Provide the [X, Y] coordinate of the cell's center where the given text is located.  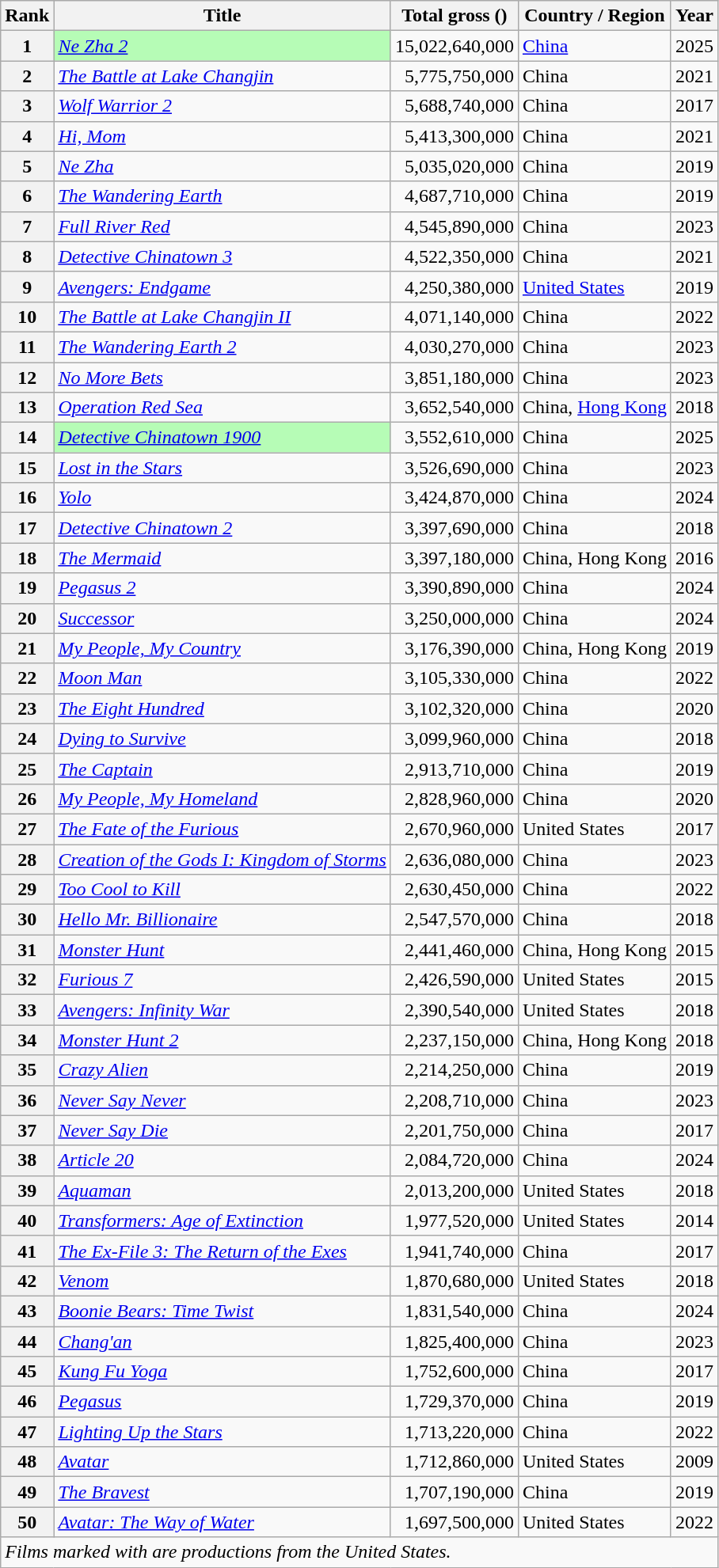
3 [27, 106]
4,687,710,000 [455, 196]
Yolo [223, 498]
31 [27, 950]
3,397,180,000 [455, 558]
Monster Hunt 2 [223, 1040]
2009 [694, 1462]
1,870,680,000 [455, 1281]
1 [27, 46]
2,828,960,000 [455, 799]
21 [27, 648]
5,035,020,000 [455, 166]
4,250,380,000 [455, 287]
Detective Chinatown 2 [223, 528]
Too Cool to Kill [223, 890]
1,707,190,000 [455, 1492]
5,775,750,000 [455, 76]
Total gross () [455, 16]
2 [27, 76]
Creation of the Gods I: Kingdom of Storms [223, 859]
18 [27, 558]
Transformers: Age of Extinction [223, 1221]
Full River Red [223, 226]
2,390,540,000 [455, 1010]
36 [27, 1100]
23 [27, 708]
4,522,350,000 [455, 256]
Article 20 [223, 1160]
5 [27, 166]
2,201,750,000 [455, 1130]
Hi, Mom [223, 136]
13 [27, 408]
3,397,690,000 [455, 528]
2,636,080,000 [455, 859]
Year [694, 16]
1,697,500,000 [455, 1522]
Crazy Alien [223, 1070]
3,105,330,000 [455, 678]
1,729,370,000 [455, 1402]
The Battle at Lake Changjin [223, 76]
Avengers: Endgame [223, 287]
2,670,960,000 [455, 829]
Ne Zha 2 [223, 46]
4,071,140,000 [455, 317]
5,688,740,000 [455, 106]
16 [27, 498]
49 [27, 1492]
1,713,220,000 [455, 1432]
1,941,740,000 [455, 1251]
The Wandering Earth 2 [223, 347]
2,913,710,000 [455, 769]
44 [27, 1342]
No More Bets [223, 378]
3,250,000,000 [455, 618]
My People, My Homeland [223, 799]
1,712,860,000 [455, 1462]
6 [27, 196]
Hello Mr. Billionaire [223, 920]
2016 [694, 558]
Never Say Die [223, 1130]
3,424,870,000 [455, 498]
2,013,200,000 [455, 1190]
2,214,250,000 [455, 1070]
12 [27, 378]
46 [27, 1402]
Operation Red Sea [223, 408]
39 [27, 1190]
Lost in the Stars [223, 468]
Never Say Never [223, 1100]
Boonie Bears: Time Twist [223, 1311]
Ne Zha [223, 166]
10 [27, 317]
Aquaman [223, 1190]
The Battle at Lake Changjin II [223, 317]
17 [27, 528]
47 [27, 1432]
2,547,570,000 [455, 920]
4,030,270,000 [455, 347]
41 [27, 1251]
3,851,180,000 [455, 378]
32 [27, 980]
28 [27, 859]
Dying to Survive [223, 738]
1,825,400,000 [455, 1342]
3,099,960,000 [455, 738]
3,652,540,000 [455, 408]
26 [27, 799]
The Eight Hundred [223, 708]
34 [27, 1040]
The Fate of the Furious [223, 829]
20 [27, 618]
25 [27, 769]
33 [27, 1010]
3,102,320,000 [455, 708]
4,545,890,000 [455, 226]
2,630,450,000 [455, 890]
Rank [27, 16]
The Captain [223, 769]
2,441,460,000 [455, 950]
2014 [694, 1221]
3,552,610,000 [455, 438]
50 [27, 1522]
30 [27, 920]
43 [27, 1311]
Avatar: The Way of Water [223, 1522]
Pegasus 2 [223, 588]
3,390,890,000 [455, 588]
Venom [223, 1281]
29 [27, 890]
Chang'an [223, 1342]
7 [27, 226]
Furious 7 [223, 980]
Monster Hunt [223, 950]
2,237,150,000 [455, 1040]
Pegasus [223, 1402]
The Bravest [223, 1492]
14 [27, 438]
11 [27, 347]
48 [27, 1462]
40 [27, 1221]
Detective Chinatown 1900 [223, 438]
3,176,390,000 [455, 648]
The Wandering Earth [223, 196]
1,831,540,000 [455, 1311]
38 [27, 1160]
8 [27, 256]
Kung Fu Yoga [223, 1372]
24 [27, 738]
Detective Chinatown 3 [223, 256]
Wolf Warrior 2 [223, 106]
5,413,300,000 [455, 136]
27 [27, 829]
2,084,720,000 [455, 1160]
15,022,640,000 [455, 46]
2,208,710,000 [455, 1100]
42 [27, 1281]
Lighting Up the Stars [223, 1432]
Successor [223, 618]
9 [27, 287]
Films marked with are productions from the United States. [359, 1552]
4 [27, 136]
19 [27, 588]
35 [27, 1070]
45 [27, 1372]
Title [223, 16]
Avatar [223, 1462]
The Ex-File 3: The Return of the Exes [223, 1251]
1,752,600,000 [455, 1372]
The Mermaid [223, 558]
22 [27, 678]
Country / Region [594, 16]
1,977,520,000 [455, 1221]
15 [27, 468]
3,526,690,000 [455, 468]
2,426,590,000 [455, 980]
Moon Man [223, 678]
37 [27, 1130]
My People, My Country [223, 648]
Avengers: Infinity War [223, 1010]
